Find where the given text appears and provide that cell's center as [X, Y] coordinate. 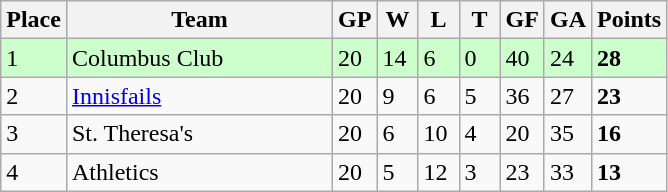
27 [568, 96]
Athletics [199, 172]
Team [199, 20]
1 [34, 58]
T [480, 20]
Columbus Club [199, 58]
10 [438, 134]
14 [398, 58]
St. Theresa's [199, 134]
W [398, 20]
9 [398, 96]
12 [438, 172]
GP [355, 20]
13 [630, 172]
36 [522, 96]
40 [522, 58]
0 [480, 58]
35 [568, 134]
2 [34, 96]
L [438, 20]
16 [630, 134]
Points [630, 20]
24 [568, 58]
GA [568, 20]
Place [34, 20]
GF [522, 20]
28 [630, 58]
33 [568, 172]
Innisfails [199, 96]
